Capture the cell that displays the provided text and extract its (X, Y) central coordinate. 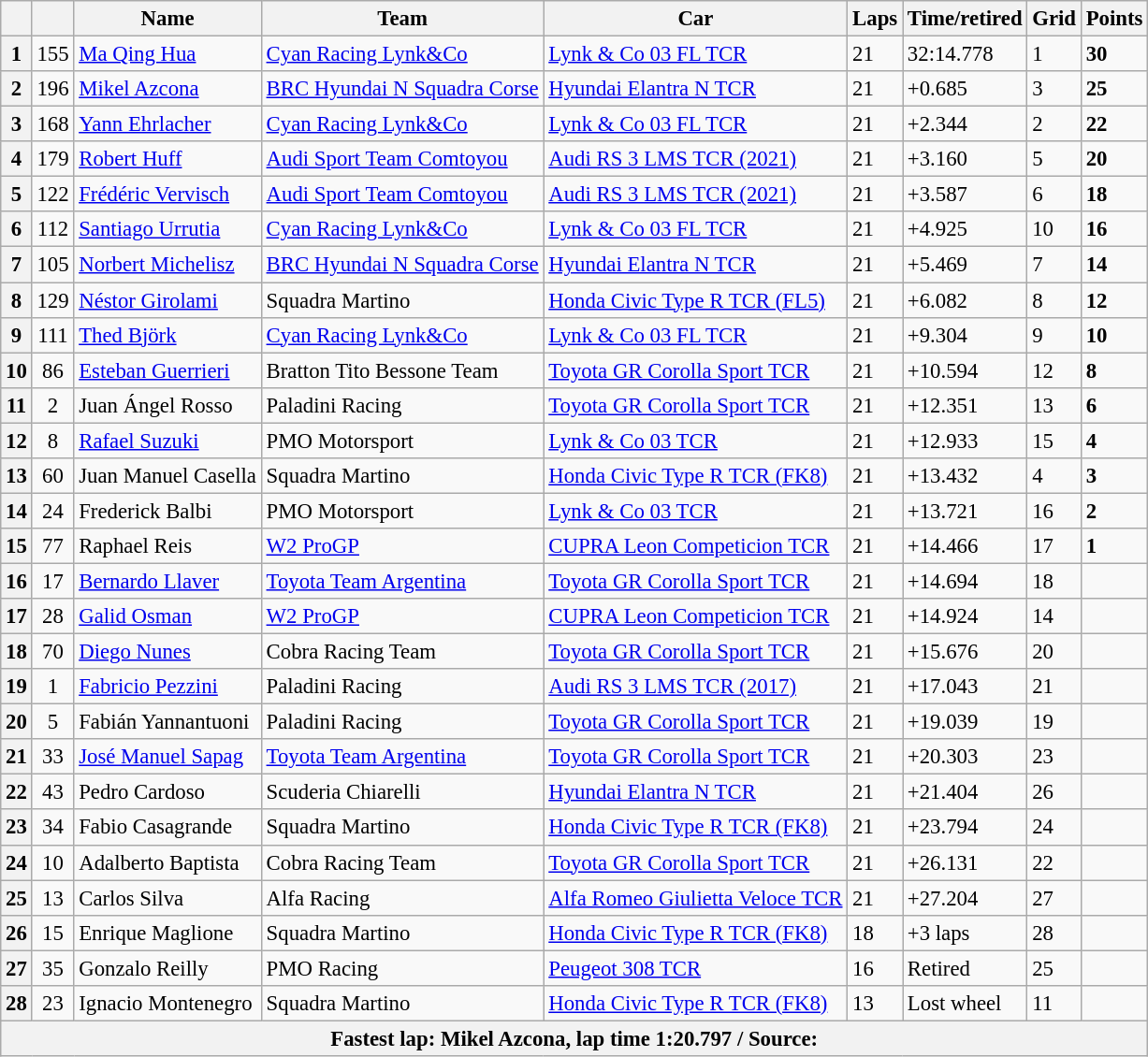
+27.204 (966, 898)
Frédéric Vervisch (167, 195)
+14.694 (966, 581)
77 (52, 546)
Audi RS 3 LMS TCR (2017) (696, 687)
+13.432 (966, 476)
60 (52, 476)
Fastest lap: Mikel Azcona, lap time 1:20.797 / Source: (574, 1038)
Carlos Silva (167, 898)
+6.082 (966, 300)
Grid (1054, 19)
122 (52, 195)
PMO Racing (402, 968)
+10.594 (966, 370)
155 (52, 54)
+3.587 (966, 195)
Adalberto Baptista (167, 862)
Fabián Yannantuoni (167, 722)
Mikel Azcona (167, 89)
Juan Ángel Rosso (167, 405)
+26.131 (966, 862)
Juan Manuel Casella (167, 476)
Yann Ehrlacher (167, 124)
30 (1113, 54)
Team (402, 19)
Esteban Guerrieri (167, 370)
+5.469 (966, 265)
+3.160 (966, 159)
168 (52, 124)
+0.685 (966, 89)
Enrique Maglione (167, 933)
33 (52, 757)
Ma Qing Hua (167, 54)
José Manuel Sapag (167, 757)
Alfa Racing (402, 898)
Pedro Cardoso (167, 792)
112 (52, 229)
43 (52, 792)
Galid Osman (167, 616)
Name (167, 19)
+9.304 (966, 335)
Diego Nunes (167, 652)
Retired (966, 968)
Lost wheel (966, 1004)
Norbert Michelisz (167, 265)
+20.303 (966, 757)
105 (52, 265)
+21.404 (966, 792)
Laps (876, 19)
Scuderia Chiarelli (402, 792)
Alfa Romeo Giulietta Veloce TCR (696, 898)
Ignacio Montenegro (167, 1004)
+23.794 (966, 828)
+14.466 (966, 546)
Santiago Urrutia (167, 229)
86 (52, 370)
+2.344 (966, 124)
Fabio Casagrande (167, 828)
Fabricio Pezzini (167, 687)
+17.043 (966, 687)
+13.721 (966, 511)
Raphael Reis (167, 546)
Points (1113, 19)
35 (52, 968)
Néstor Girolami (167, 300)
111 (52, 335)
+14.924 (966, 616)
+15.676 (966, 652)
196 (52, 89)
Bratton Tito Bessone Team (402, 370)
70 (52, 652)
+12.933 (966, 441)
179 (52, 159)
Bernardo Llaver (167, 581)
+4.925 (966, 229)
Peugeot 308 TCR (696, 968)
Honda Civic Type R TCR (FL5) (696, 300)
32:14.778 (966, 54)
+19.039 (966, 722)
Gonzalo Reilly (167, 968)
Time/retired (966, 19)
129 (52, 300)
+3 laps (966, 933)
34 (52, 828)
Rafael Suzuki (167, 441)
Frederick Balbi (167, 511)
Robert Huff (167, 159)
Car (696, 19)
Thed Björk (167, 335)
+12.351 (966, 405)
